Output the [X, Y] coordinate of the center of the cell containing the given text.  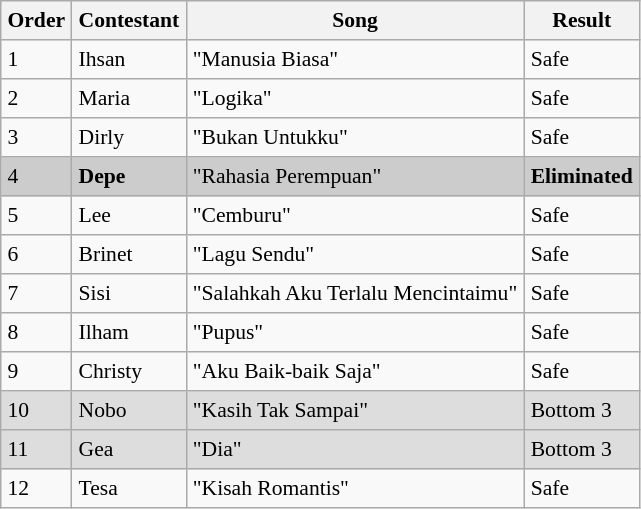
"Aku Baik-baik Saja" [355, 372]
1 [36, 60]
Lee [129, 216]
Tesa [129, 488]
"Bukan Untukku" [355, 138]
Dirly [129, 138]
10 [36, 410]
Order [36, 20]
Ilham [129, 332]
"Cemburu" [355, 216]
"Lagu Sendu" [355, 254]
Sisi [129, 294]
7 [36, 294]
"Kisah Romantis" [355, 488]
8 [36, 332]
6 [36, 254]
Eliminated [582, 176]
12 [36, 488]
9 [36, 372]
3 [36, 138]
Result [582, 20]
Depe [129, 176]
"Kasih Tak Sampai" [355, 410]
"Manusia Biasa" [355, 60]
"Salahkah Aku Terlalu Mencintaimu" [355, 294]
Maria [129, 98]
5 [36, 216]
Gea [129, 450]
"Logika" [355, 98]
Brinet [129, 254]
2 [36, 98]
Song [355, 20]
"Dia" [355, 450]
Christy [129, 372]
4 [36, 176]
"Pupus" [355, 332]
Nobo [129, 410]
"Rahasia Perempuan" [355, 176]
Ihsan [129, 60]
Contestant [129, 20]
11 [36, 450]
